Detect which cell encompasses the target text, then output its (x, y) center coordinate. 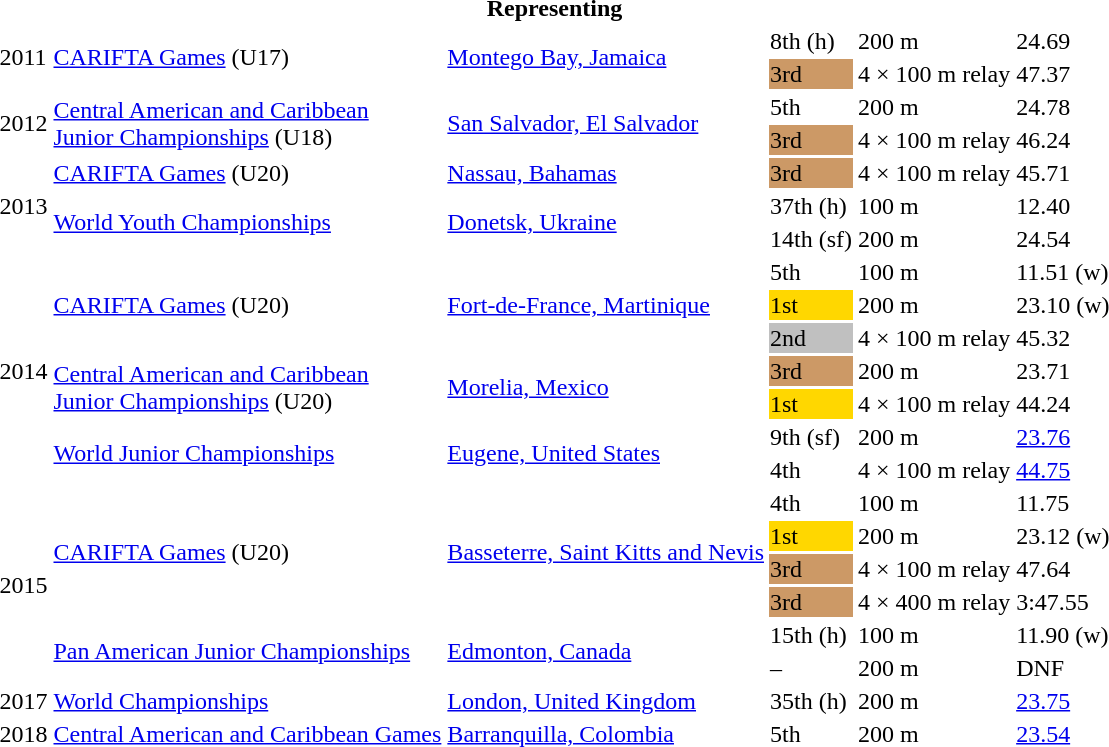
San Salvador, El Salvador (606, 124)
Central American and CaribbeanJunior Championships (U18) (248, 124)
15th (h) (810, 635)
Nassau, Bahamas (606, 173)
– (810, 668)
8th (h) (810, 41)
Donetsk, Ukraine (606, 222)
Central American and CaribbeanJunior Championships (U20) (248, 388)
World Youth Championships (248, 222)
9th (sf) (810, 437)
Eugene, United States (606, 454)
Fort-de-France, Martinique (606, 305)
Morelia, Mexico (606, 388)
Montego Bay, Jamaica (606, 58)
World Championships (248, 701)
2nd (810, 338)
World Junior Championships (248, 454)
Pan American Junior Championships (248, 652)
CARIFTA Games (U17) (248, 58)
Basseterre, Saint Kitts and Nevis (606, 552)
35th (h) (810, 701)
Edmonton, Canada (606, 652)
4 × 400 m relay (934, 602)
37th (h) (810, 206)
London, United Kingdom (606, 701)
14th (sf) (810, 239)
